From the cell containing the given text, extract its center point as (X, Y) coordinate. 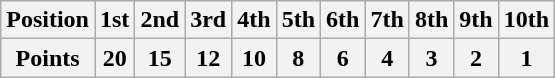
12 (208, 58)
3rd (208, 20)
2nd (160, 20)
Points (48, 58)
20 (114, 58)
1 (526, 58)
15 (160, 58)
4 (387, 58)
5th (298, 20)
8th (431, 20)
6 (343, 58)
8 (298, 58)
7th (387, 20)
10 (254, 58)
6th (343, 20)
9th (476, 20)
4th (254, 20)
1st (114, 20)
Position (48, 20)
10th (526, 20)
2 (476, 58)
3 (431, 58)
